Search for the cell housing the specified text and yield its (x, y) center coordinate. 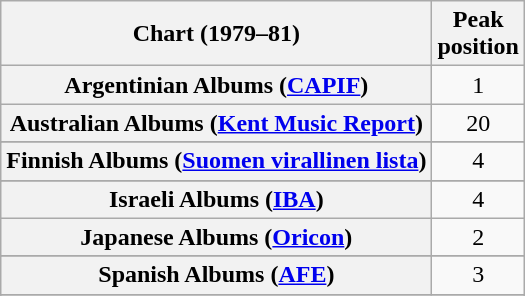
Finnish Albums (Suomen virallinen lista) (216, 161)
1 (478, 85)
Israeli Albums (IBA) (216, 199)
Argentinian Albums (CAPIF) (216, 85)
Australian Albums (Kent Music Report) (216, 123)
3 (478, 275)
Spanish Albums (AFE) (216, 275)
Japanese Albums (Oricon) (216, 237)
2 (478, 237)
Peak position (478, 34)
20 (478, 123)
Chart (1979–81) (216, 34)
